Find where the given text appears and provide that cell's center as [X, Y] coordinate. 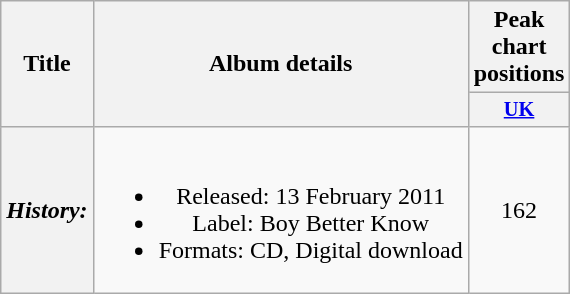
Peak chart positions [519, 47]
Released: 13 February 2011Label: Boy Better KnowFormats: CD, Digital download [280, 210]
Album details [280, 64]
History: [47, 210]
UK [519, 110]
162 [519, 210]
Title [47, 64]
